Scan for the cell matching the given text and deliver its (X, Y) coordinate at center. 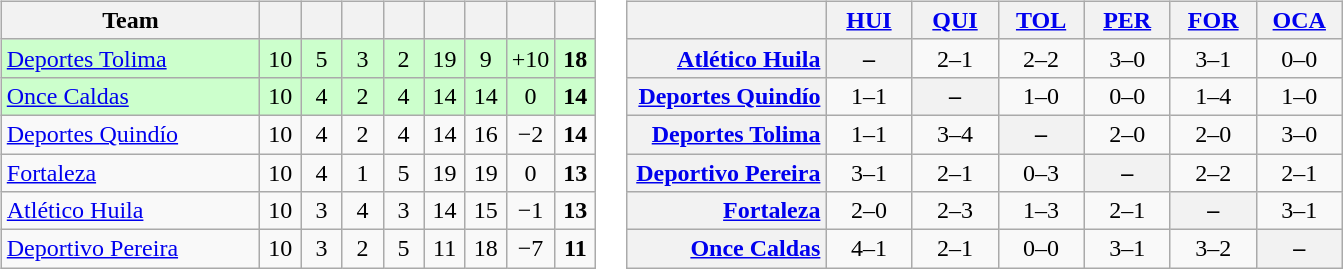
2–3 (955, 211)
1–3 (1041, 211)
−7 (530, 249)
FOR (1213, 20)
HUI (869, 20)
1 (362, 173)
15 (486, 211)
16 (486, 134)
1–4 (1213, 96)
3–2 (1213, 249)
−2 (530, 134)
0–3 (1041, 173)
QUI (955, 20)
−1 (530, 211)
4–1 (869, 249)
3–4 (955, 134)
TOL (1041, 20)
9 (486, 58)
+10 (530, 58)
PER (1127, 20)
OCA (1299, 20)
Team (130, 20)
